Provide the (X, Y) coordinate of the cell's center where the given text is located.  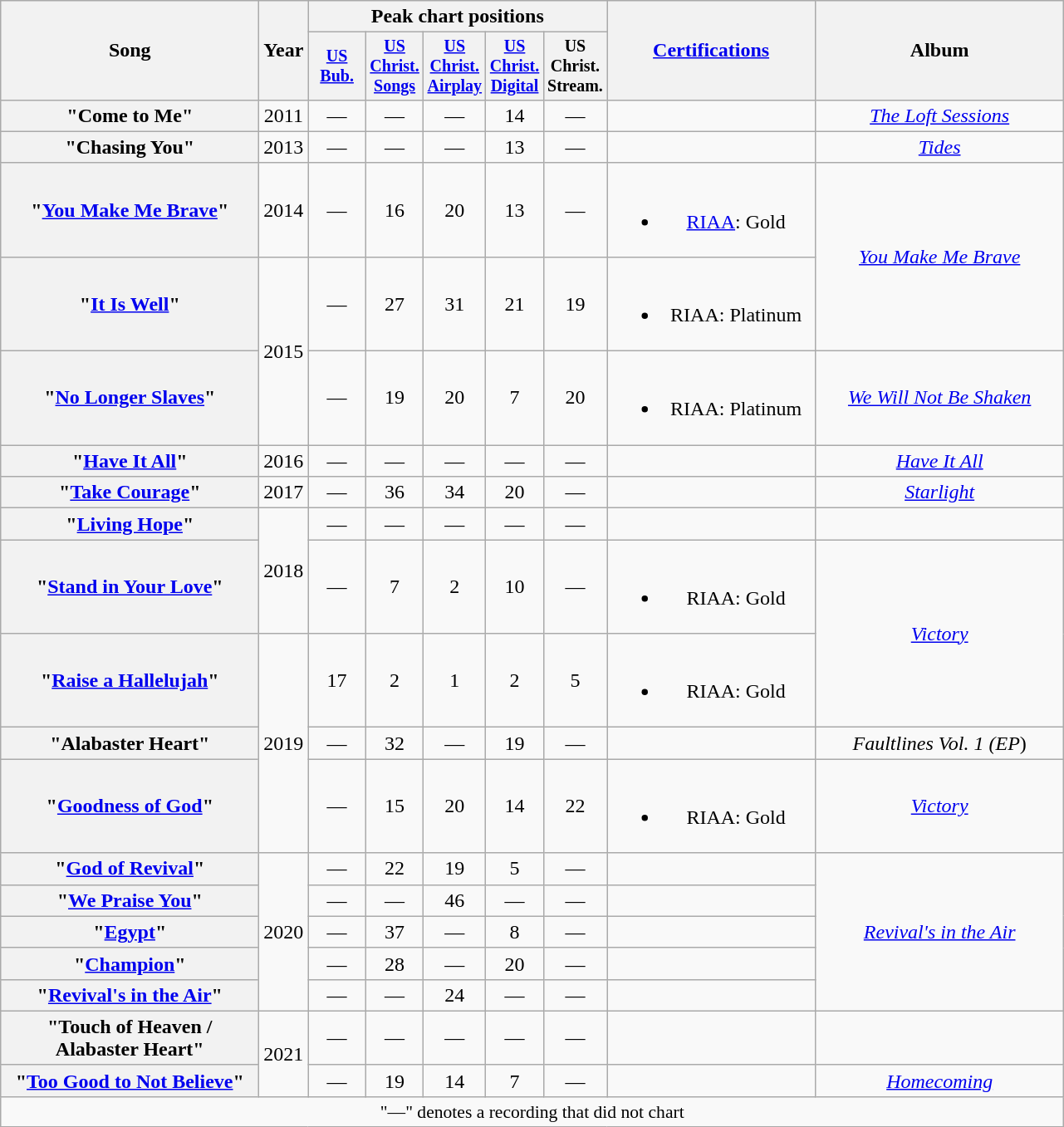
We Will Not Be Shaken (940, 399)
"—" denotes a recording that did not chart (532, 1111)
You Make Me Brave (940, 257)
The Loft Sessions (940, 115)
21 (515, 304)
Peak chart positions (458, 17)
"Chasing You" (130, 147)
37 (394, 932)
28 (394, 963)
USChrist.Airplay (455, 66)
"God of Revival" (130, 869)
"Too Good to Not Believe" (130, 1080)
"Champion" (130, 963)
"You Make Me Brave" (130, 209)
17 (337, 681)
2021 (284, 1053)
USChrist.Stream. (575, 66)
8 (515, 932)
"Have It All" (130, 461)
46 (455, 900)
"Touch of Heaven / Alabaster Heart" (130, 1038)
2014 (284, 209)
2011 (284, 115)
USChrist.Digital (515, 66)
"Come to Me" (130, 115)
2018 (284, 571)
2016 (284, 461)
"Goodness of God" (130, 806)
"Take Courage" (130, 492)
Album (940, 51)
36 (394, 492)
Starlight (940, 492)
Year (284, 51)
15 (394, 806)
Have It All (940, 461)
1 (455, 681)
34 (455, 492)
"We Praise You" (130, 900)
2015 (284, 350)
27 (394, 304)
USBub. (337, 66)
"Stand in Your Love" (130, 586)
2013 (284, 147)
USChrist.Songs (394, 66)
10 (515, 586)
31 (455, 304)
"Revival's in the Air" (130, 995)
2017 (284, 492)
"Living Hope" (130, 524)
"Raise a Hallelujah" (130, 681)
32 (394, 743)
"Egypt" (130, 932)
Faultlines Vol. 1 (EP) (940, 743)
16 (394, 209)
24 (455, 995)
2020 (284, 932)
Homecoming (940, 1080)
Revival's in the Air (940, 932)
Song (130, 51)
"It Is Well" (130, 304)
"Alabaster Heart" (130, 743)
Certifications (711, 51)
"No Longer Slaves" (130, 399)
2019 (284, 743)
Tides (940, 147)
